Determine the [x, y] coordinate at the center of the cell enclosing the given text.  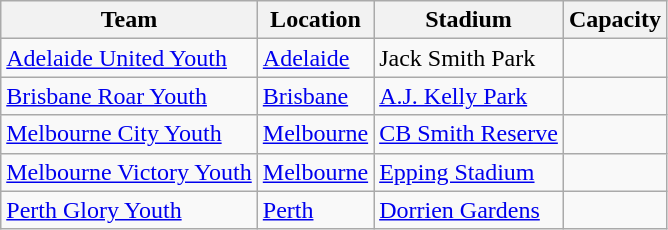
Perth [315, 210]
Adelaide [315, 58]
CB Smith Reserve [469, 134]
Team [130, 20]
Brisbane Roar Youth [130, 96]
Melbourne Victory Youth [130, 172]
Jack Smith Park [469, 58]
Melbourne City Youth [130, 134]
Adelaide United Youth [130, 58]
Epping Stadium [469, 172]
Brisbane [315, 96]
Stadium [469, 20]
Dorrien Gardens [469, 210]
A.J. Kelly Park [469, 96]
Location [315, 20]
Capacity [614, 20]
Perth Glory Youth [130, 210]
